Output the (X, Y) coordinate of the center of the cell containing the given text.  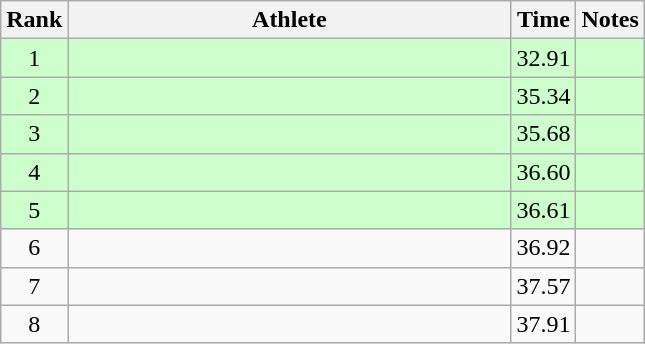
7 (34, 286)
6 (34, 248)
4 (34, 172)
36.92 (544, 248)
37.91 (544, 324)
35.68 (544, 134)
37.57 (544, 286)
Rank (34, 20)
Notes (610, 20)
5 (34, 210)
Time (544, 20)
32.91 (544, 58)
35.34 (544, 96)
8 (34, 324)
1 (34, 58)
36.60 (544, 172)
2 (34, 96)
Athlete (290, 20)
36.61 (544, 210)
3 (34, 134)
